Return [X, Y] of the center of cell containing provided text 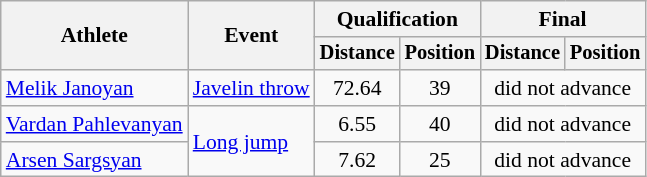
Athlete [94, 36]
6.55 [358, 124]
Vardan Pahlevanyan [94, 124]
Long jump [252, 142]
Melik Janoyan [94, 88]
Qualification [398, 19]
Javelin throw [252, 88]
72.64 [358, 88]
39 [440, 88]
40 [440, 124]
Final [562, 19]
Event [252, 36]
